Locate the cell with the specified text and output its [X, Y] center coordinate. 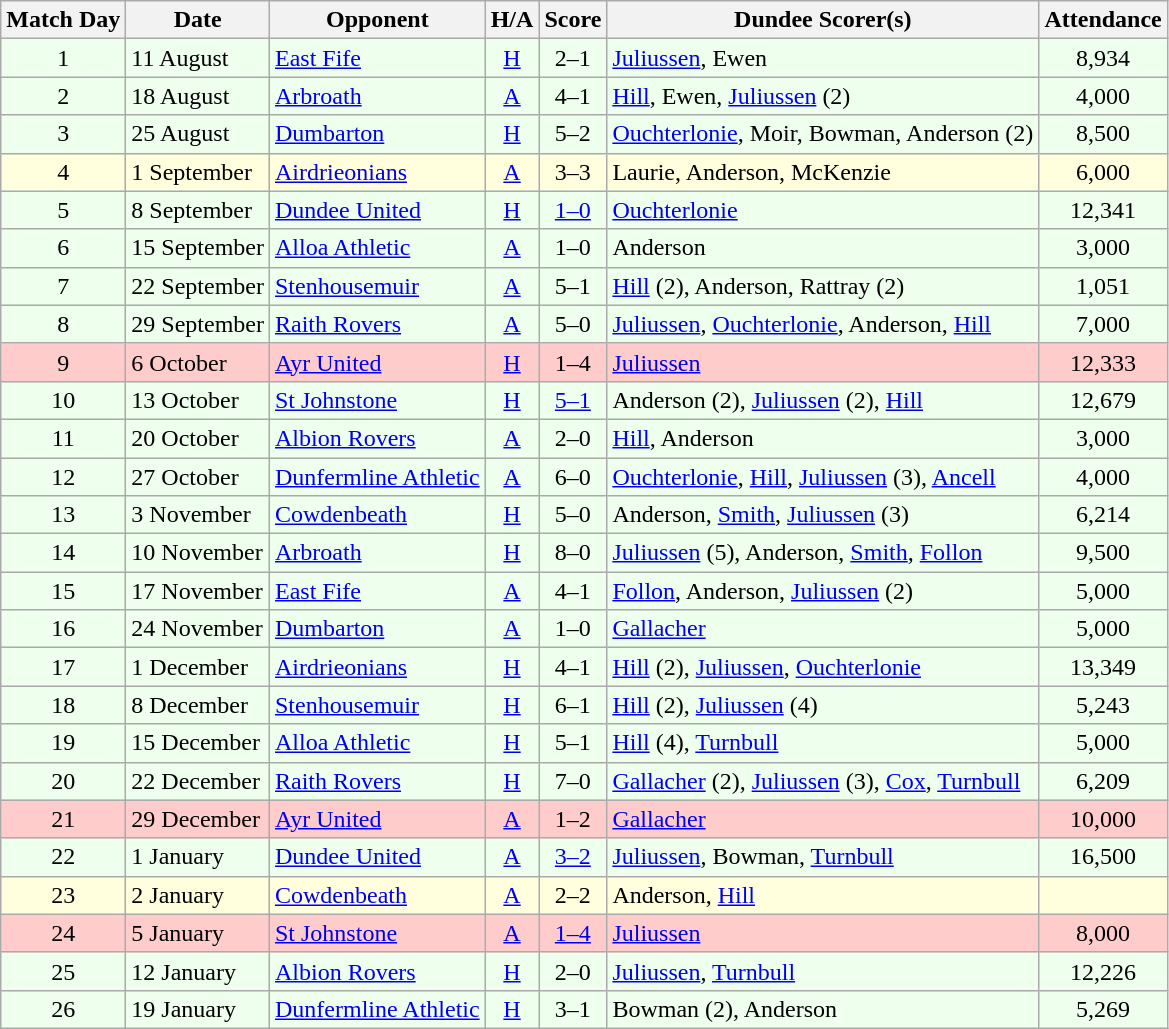
29 September [198, 324]
16,500 [1103, 857]
5 January [198, 933]
13 October [198, 400]
6,000 [1103, 172]
29 December [198, 819]
14 [64, 553]
Laurie, Anderson, McKenzie [823, 172]
15 September [198, 248]
15 December [198, 743]
8,000 [1103, 933]
2–2 [573, 895]
12,341 [1103, 210]
5,243 [1103, 705]
Anderson, Smith, Juliussen (3) [823, 515]
Hill (4), Turnbull [823, 743]
8,500 [1103, 134]
Anderson, Hill [823, 895]
Juliussen, Bowman, Turnbull [823, 857]
1 December [198, 667]
3 November [198, 515]
Juliussen (5), Anderson, Smith, Follon [823, 553]
12,679 [1103, 400]
6–0 [573, 477]
6–1 [573, 705]
Ouchterlonie, Hill, Juliussen (3), Ancell [823, 477]
Match Day [64, 20]
Gallacher (2), Juliussen (3), Cox, Turnbull [823, 781]
25 [64, 971]
4 [64, 172]
8 September [198, 210]
22 September [198, 286]
Date [198, 20]
6,209 [1103, 781]
3–1 [573, 1009]
Opponent [377, 20]
10 November [198, 553]
24 November [198, 629]
2 January [198, 895]
Attendance [1103, 20]
Dundee Scorer(s) [823, 20]
1 [64, 58]
3–3 [573, 172]
22 [64, 857]
19 January [198, 1009]
Follon, Anderson, Juliussen (2) [823, 591]
19 [64, 743]
Ouchterlonie [823, 210]
6,214 [1103, 515]
17 [64, 667]
3 [64, 134]
1 January [198, 857]
12 [64, 477]
10,000 [1103, 819]
26 [64, 1009]
21 [64, 819]
5 [64, 210]
Hill (2), Juliussen, Ouchterlonie [823, 667]
Juliussen, Turnbull [823, 971]
17 November [198, 591]
2 [64, 96]
24 [64, 933]
Ouchterlonie, Moir, Bowman, Anderson (2) [823, 134]
8–0 [573, 553]
H/A [512, 20]
8 December [198, 705]
6 October [198, 362]
18 August [198, 96]
3–2 [573, 857]
7–0 [573, 781]
Anderson (2), Juliussen (2), Hill [823, 400]
20 [64, 781]
25 August [198, 134]
20 October [198, 438]
1 September [198, 172]
15 [64, 591]
22 December [198, 781]
Bowman (2), Anderson [823, 1009]
7 [64, 286]
5–2 [573, 134]
12,226 [1103, 971]
Juliussen, Ewen [823, 58]
2–1 [573, 58]
Juliussen, Ouchterlonie, Anderson, Hill [823, 324]
10 [64, 400]
Hill (2), Anderson, Rattray (2) [823, 286]
16 [64, 629]
13 [64, 515]
23 [64, 895]
8 [64, 324]
12 January [198, 971]
6 [64, 248]
8,934 [1103, 58]
11 August [198, 58]
Hill, Anderson [823, 438]
12,333 [1103, 362]
Score [573, 20]
18 [64, 705]
11 [64, 438]
Hill (2), Juliussen (4) [823, 705]
Anderson [823, 248]
Hill, Ewen, Juliussen (2) [823, 96]
7,000 [1103, 324]
27 October [198, 477]
9 [64, 362]
9,500 [1103, 553]
5,269 [1103, 1009]
13,349 [1103, 667]
1,051 [1103, 286]
1–2 [573, 819]
